Locate the cell with the specified text and output its (x, y) center coordinate. 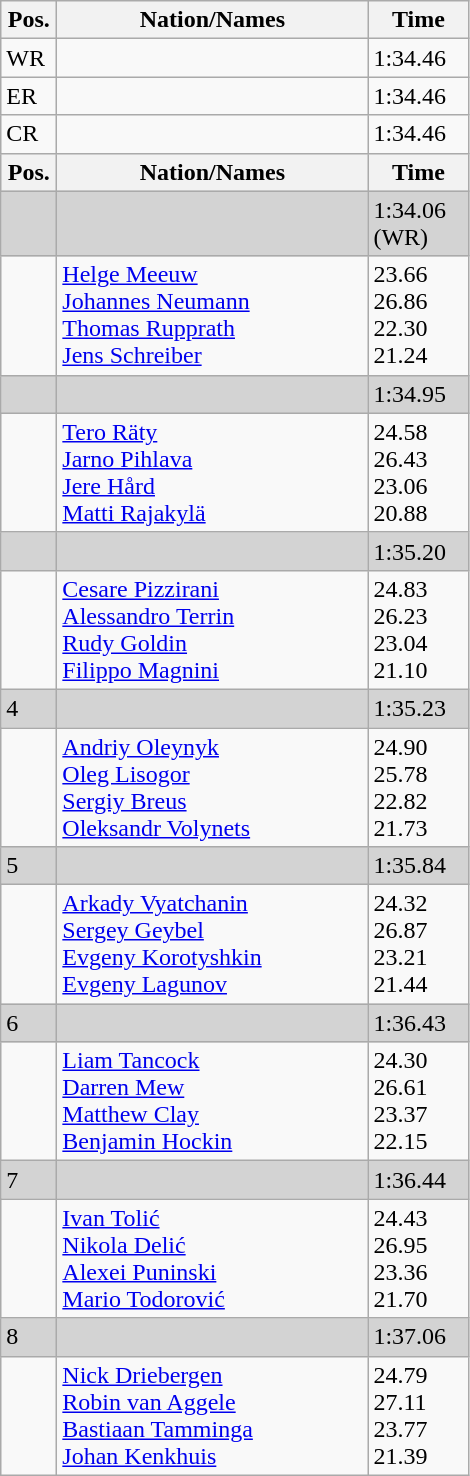
1:35.84 (418, 866)
1:34.95 (418, 394)
Nick Driebergen Robin van Aggele Bastiaan Tamminga Johan Kenkhuis (212, 1416)
24.79 27.11 23.77 21.39 (418, 1416)
Tero Räty Jarno Pihlava Jere Hård Matti Rajakylä (212, 472)
24.30 26.61 23.37 22.15 (418, 1102)
1:36.43 (418, 1023)
24.90 25.78 22.82 21.73 (418, 788)
CR (29, 134)
Ivan Tolić Nikola Delić Alexei Puninski Mario Todorović (212, 1258)
Cesare Pizzirani Alessandro Terrin Rudy Goldin Filippo Magnini (212, 630)
WR (29, 58)
Arkady Vyatchanin Sergey Geybel Evgeny Korotyshkin Evgeny Lagunov (212, 944)
1:35.20 (418, 551)
5 (29, 866)
24.32 26.87 23.21 21.44 (418, 944)
4 (29, 708)
Liam Tancock Darren Mew Matthew Clay Benjamin Hockin (212, 1102)
1:34.06 (WR) (418, 224)
1:36.44 (418, 1180)
24.58 26.43 23.06 20.88 (418, 472)
ER (29, 96)
7 (29, 1180)
24.83 26.23 23.04 21.10 (418, 630)
1:35.23 (418, 708)
23.66 26.86 22.30 21.24 (418, 316)
24.43 26.95 23.36 21.70 (418, 1258)
8 (29, 1337)
Andriy Oleynyk Oleg Lisogor Sergiy Breus Oleksandr Volynets (212, 788)
1:37.06 (418, 1337)
Helge Meeuw Johannes Neumann Thomas Rupprath Jens Schreiber (212, 316)
6 (29, 1023)
